Extract the [x, y] coordinate from the center of the cell holding the provided text.  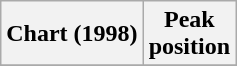
Peakposition [189, 34]
Chart (1998) [72, 34]
